Return [x, y] of the center of cell containing provided text 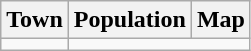
Town [35, 20]
Population [130, 20]
Map [220, 20]
